Identify which cell holds the provided text, then report its (X, Y) central coordinate. 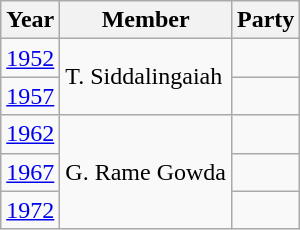
Party (266, 20)
1972 (30, 210)
Year (30, 20)
T. Siddalingaiah (146, 77)
G. Rame Gowda (146, 172)
Member (146, 20)
1962 (30, 134)
1952 (30, 58)
1967 (30, 172)
1957 (30, 96)
